From the cell containing the given text, extract its center point as (X, Y) coordinate. 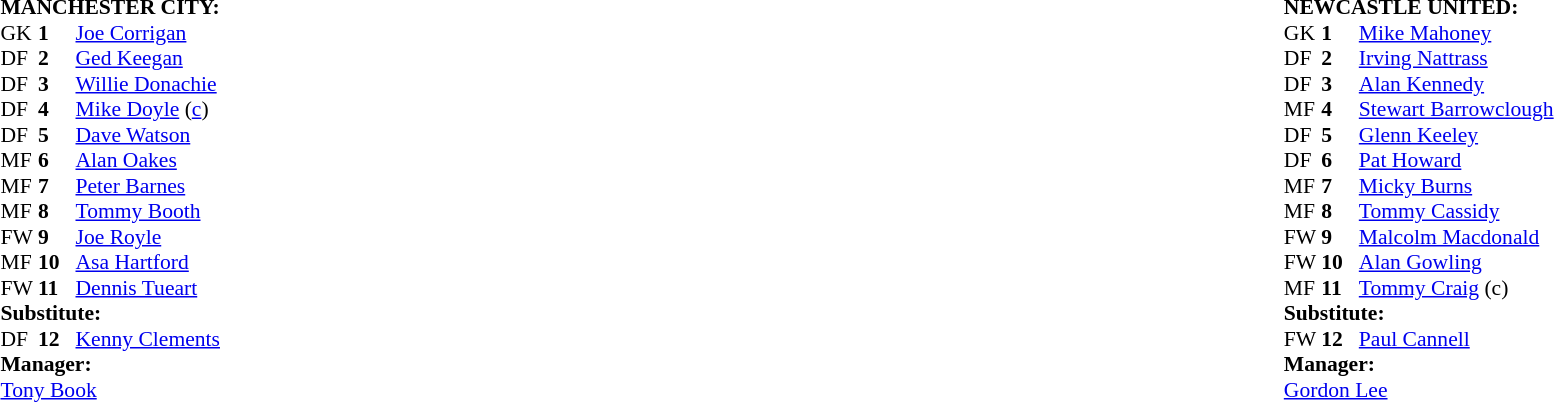
Asa Hartford (148, 263)
Glenn Keeley (1456, 135)
Pat Howard (1456, 161)
Willie Donachie (148, 84)
Tommy Cassidy (1456, 211)
Dave Watson (148, 135)
Irving Nattrass (1456, 59)
Malcolm Macdonald (1456, 237)
Mike Mahoney (1456, 33)
Ged Keegan (148, 59)
Stewart Barrowclough (1456, 109)
Micky Burns (1456, 186)
Alan Oakes (148, 161)
Tommy Craig (c) (1456, 288)
Mike Doyle (c) (148, 109)
Joe Royle (148, 237)
Peter Barnes (148, 186)
Alan Kennedy (1456, 84)
Paul Cannell (1456, 339)
Dennis Tueart (148, 288)
Kenny Clements (148, 339)
Tommy Booth (148, 211)
Joe Corrigan (148, 33)
Alan Gowling (1456, 263)
